Scan for the cell matching the given text and deliver its [X, Y] coordinate at center. 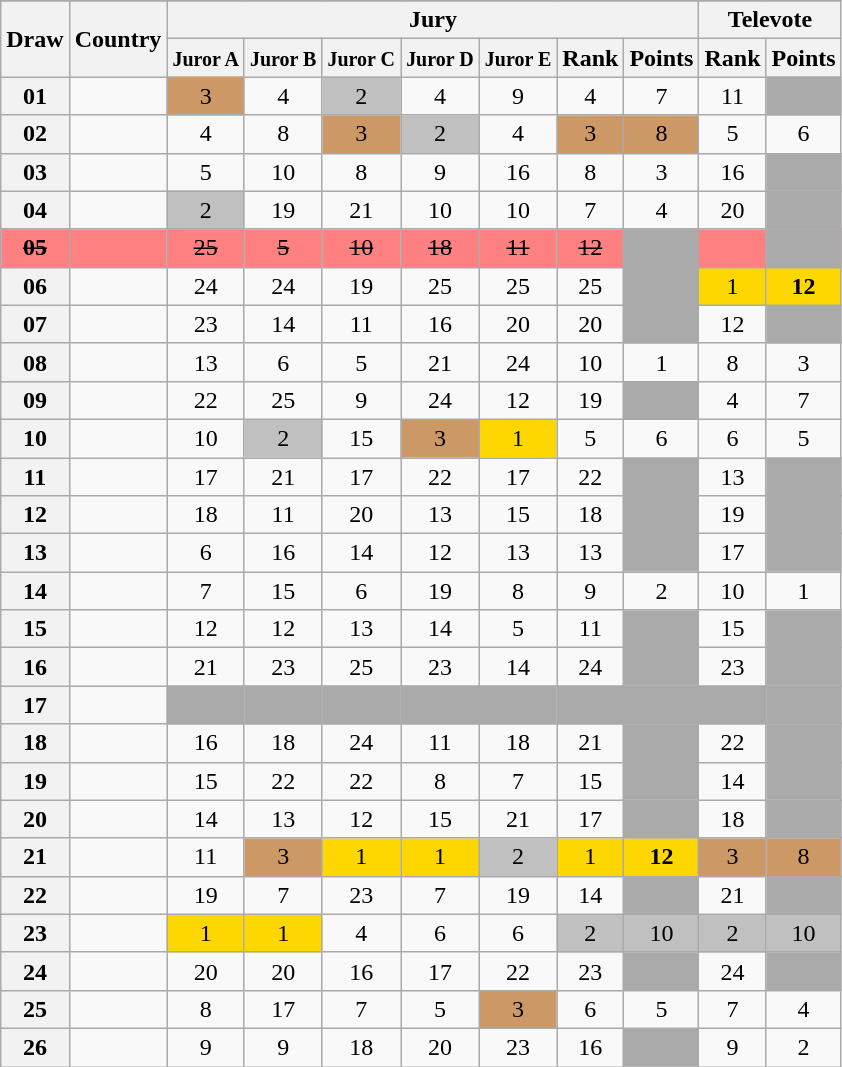
Juror D [440, 58]
06 [35, 286]
05 [35, 248]
Juror C [362, 58]
Juror B [283, 58]
26 [35, 1047]
Country [118, 39]
04 [35, 210]
07 [35, 324]
01 [35, 96]
Televote [770, 20]
Juror A [206, 58]
09 [35, 400]
Draw [35, 39]
Jury [433, 20]
03 [35, 172]
08 [35, 362]
02 [35, 134]
Juror E [518, 58]
